Return the [X, Y] coordinate for the center point of the cell that contains the specified text.  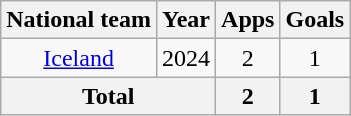
Apps [248, 20]
Iceland [79, 58]
2024 [186, 58]
National team [79, 20]
Goals [315, 20]
Total [108, 96]
Year [186, 20]
